Extract the (X, Y) coordinate from the center of the cell holding the provided text.  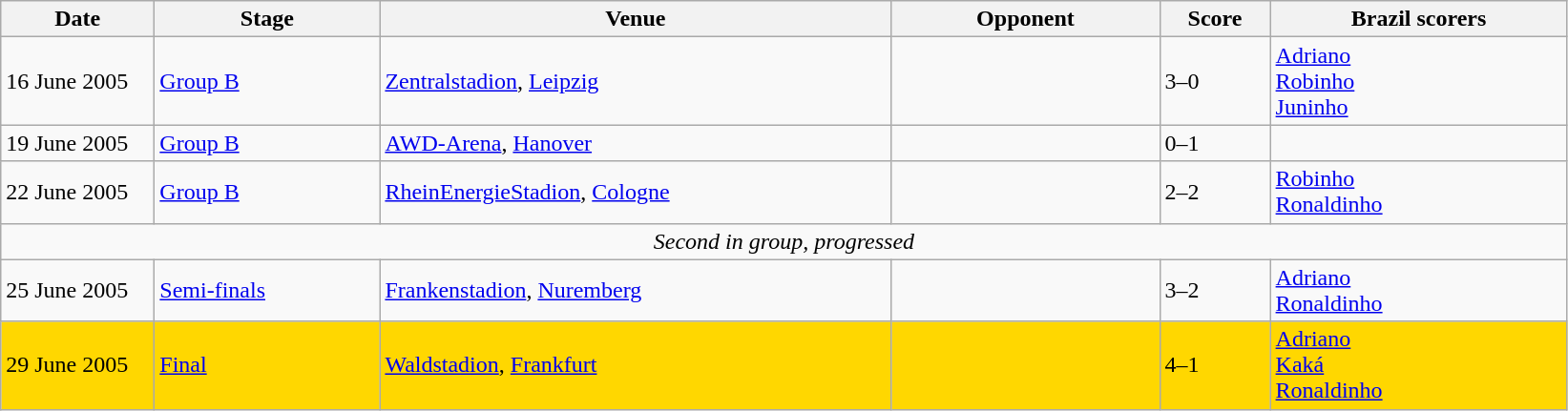
Final (267, 365)
0–1 (1215, 143)
3–2 (1215, 290)
Adriano Ronaldinho (1418, 290)
Zentralstadion, Leipzig (636, 81)
Score (1215, 19)
Brazil scorers (1418, 19)
Semi-finals (267, 290)
19 June 2005 (78, 143)
16 June 2005 (78, 81)
Venue (636, 19)
Date (78, 19)
Stage (267, 19)
Adriano Kaká Ronaldinho (1418, 365)
Adriano Robinho Juninho (1418, 81)
Second in group, progressed (784, 241)
4–1 (1215, 365)
2–2 (1215, 193)
AWD-Arena, Hanover (636, 143)
25 June 2005 (78, 290)
Frankenstadion, Nuremberg (636, 290)
Robinho Ronaldinho (1418, 193)
22 June 2005 (78, 193)
Opponent (1025, 19)
29 June 2005 (78, 365)
RheinEnergieStadion, Cologne (636, 193)
3–0 (1215, 81)
Waldstadion, Frankfurt (636, 365)
